Extract the (x, y) coordinate from the center of the cell holding the provided text.  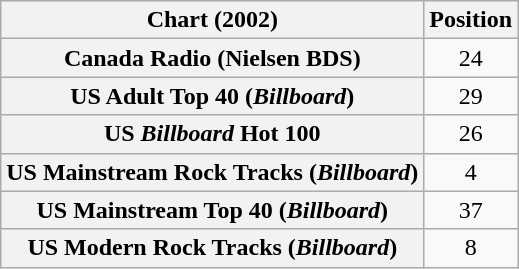
Chart (2002) (212, 20)
8 (471, 248)
US Adult Top 40 (Billboard) (212, 96)
US Modern Rock Tracks (Billboard) (212, 248)
US Mainstream Top 40 (Billboard) (212, 210)
37 (471, 210)
4 (471, 172)
US Billboard Hot 100 (212, 134)
US Mainstream Rock Tracks (Billboard) (212, 172)
Position (471, 20)
Canada Radio (Nielsen BDS) (212, 58)
24 (471, 58)
26 (471, 134)
29 (471, 96)
